Extract the (x, y) coordinate from the center of the cell holding the provided text.  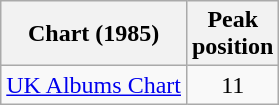
Chart (1985) (94, 34)
Peakposition (232, 34)
UK Albums Chart (94, 85)
11 (232, 85)
